Output the [X, Y] coordinate of the center of the cell containing the given text.  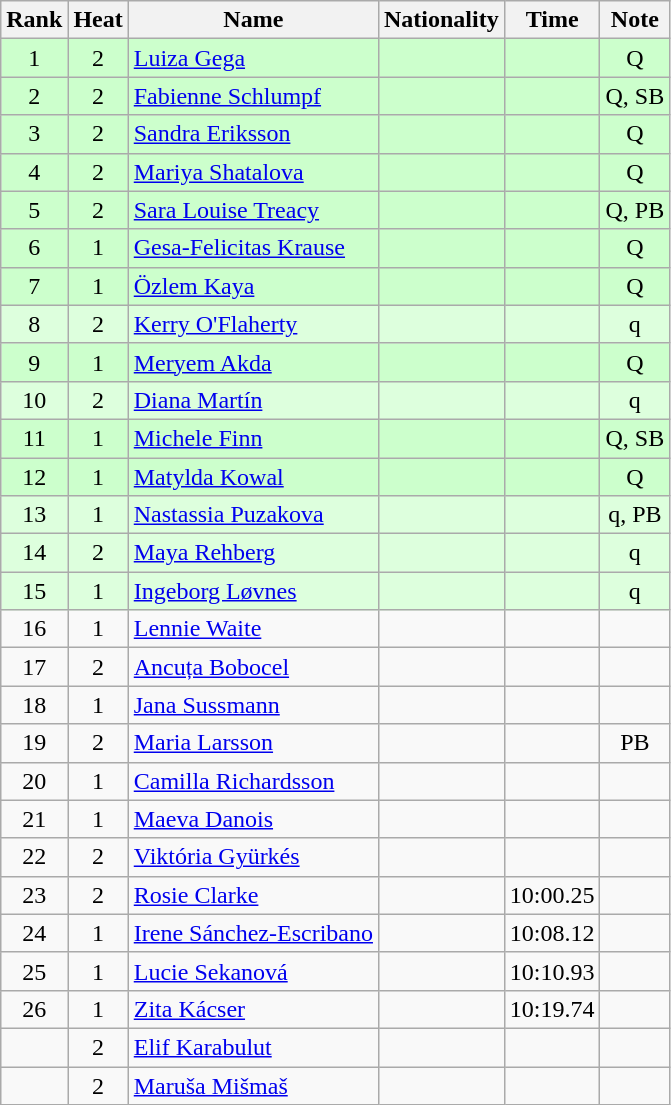
Nastassia Puzakova [253, 515]
4 [34, 172]
21 [34, 819]
Fabienne Schlumpf [253, 96]
13 [34, 515]
Time [552, 20]
26 [34, 1009]
Diana Martín [253, 400]
Sandra Eriksson [253, 134]
12 [34, 477]
Matylda Kowal [253, 477]
Lucie Sekanová [253, 971]
14 [34, 553]
Maria Larsson [253, 743]
Ancuța Bobocel [253, 667]
17 [34, 667]
Rosie Clarke [253, 895]
11 [34, 438]
20 [34, 781]
8 [34, 324]
Michele Finn [253, 438]
7 [34, 286]
6 [34, 248]
Note [635, 20]
9 [34, 362]
Özlem Kaya [253, 286]
25 [34, 971]
Camilla Richardsson [253, 781]
Gesa-Felicitas Krause [253, 248]
22 [34, 857]
Sara Louise Treacy [253, 210]
Q, PB [635, 210]
10:10.93 [552, 971]
Heat [98, 20]
16 [34, 629]
Nationality [441, 20]
Jana Sussmann [253, 705]
Luiza Gega [253, 58]
24 [34, 933]
23 [34, 895]
Meryem Akda [253, 362]
18 [34, 705]
Ingeborg Løvnes [253, 591]
10:19.74 [552, 1009]
3 [34, 134]
Rank [34, 20]
Zita Kácser [253, 1009]
10:08.12 [552, 933]
5 [34, 210]
Lennie Waite [253, 629]
10 [34, 400]
PB [635, 743]
q, PB [635, 515]
Maruša Mišmaš [253, 1085]
Irene Sánchez-Escribano [253, 933]
Name [253, 20]
Kerry O'Flaherty [253, 324]
Elif Karabulut [253, 1047]
Viktória Gyürkés [253, 857]
19 [34, 743]
Maya Rehberg [253, 553]
15 [34, 591]
Maeva Danois [253, 819]
10:00.25 [552, 895]
Mariya Shatalova [253, 172]
